Detect which cell encompasses the target text, then output its (X, Y) center coordinate. 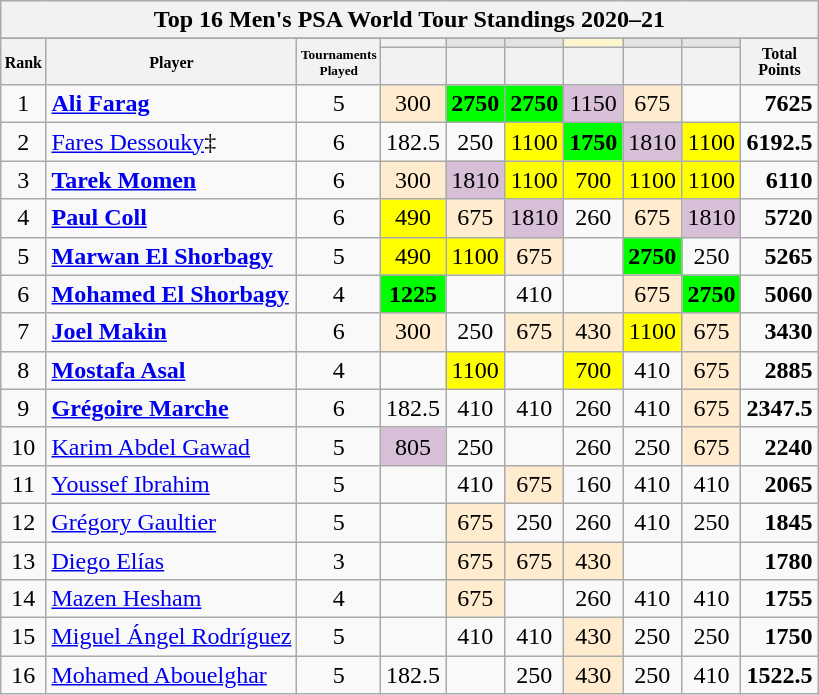
5265 (780, 256)
Grégory Gaultier (172, 522)
8 (24, 370)
12 (24, 522)
Player (172, 62)
Tarek Momen (172, 180)
2 (24, 142)
2347.5 (780, 408)
Rank (24, 62)
Grégoire Marche (172, 408)
TournamentsPlayed (339, 62)
1845 (780, 522)
Fares Dessouky‡ (172, 142)
Diego Elías (172, 561)
15 (24, 637)
1 (24, 104)
Mazen Hesham (172, 599)
5060 (780, 294)
Miguel Ángel Rodríguez (172, 637)
Karim Abdel Gawad (172, 446)
1755 (780, 599)
Paul Coll (172, 218)
Top 16 Men's PSA World Tour Standings 2020–21 (410, 20)
1225 (414, 294)
14 (24, 599)
10 (24, 446)
7 (24, 332)
Marwan El Shorbagy (172, 256)
3430 (780, 332)
Youssef Ibrahim (172, 484)
Ali Farag (172, 104)
805 (414, 446)
13 (24, 561)
160 (594, 484)
Mohamed Abouelghar (172, 675)
11 (24, 484)
Joel Makin (172, 332)
2065 (780, 484)
1780 (780, 561)
Mohamed El Shorbagy (172, 294)
6110 (780, 180)
7625 (780, 104)
16 (24, 675)
5720 (780, 218)
1150 (594, 104)
1522.5 (780, 675)
6192.5 (780, 142)
9 (24, 408)
TotalPoints (780, 62)
2240 (780, 446)
Mostafa Asal (172, 370)
2885 (780, 370)
